Pinpoint the cell where the given text exists, returning its [X, Y] midpoint coordinate. 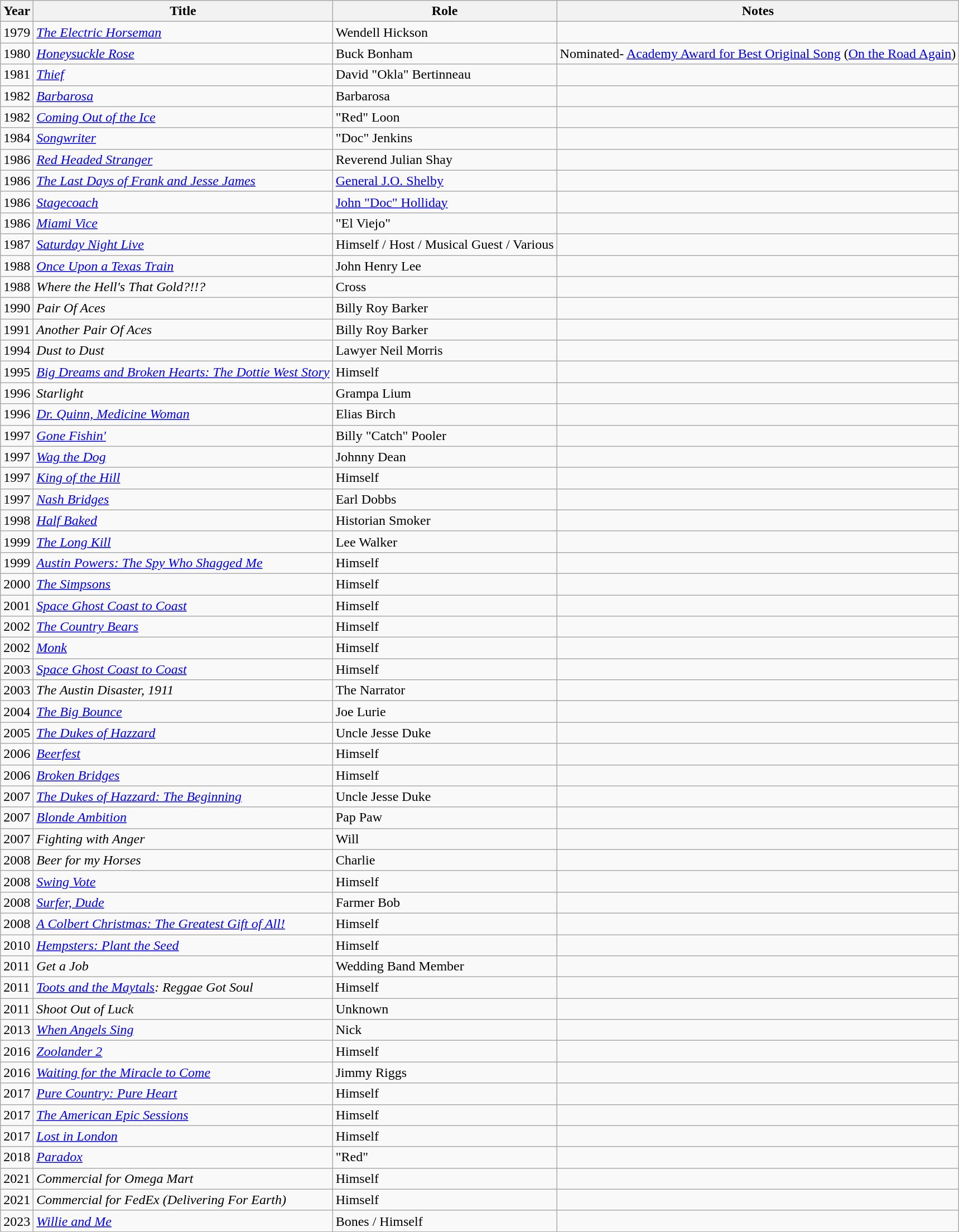
Blonde Ambition [183, 818]
Commercial for FedEx (Delivering For Earth) [183, 1200]
Beer for my Horses [183, 860]
1995 [17, 372]
Songwriter [183, 138]
Half Baked [183, 520]
2004 [17, 712]
Year [17, 11]
Reverend Julian Shay [445, 160]
Another Pair Of Aces [183, 330]
Nick [445, 1030]
1994 [17, 351]
Earl Dobbs [445, 499]
The Dukes of Hazzard [183, 733]
The Big Bounce [183, 712]
Grampa Lium [445, 393]
2023 [17, 1221]
Fighting with Anger [183, 839]
Pair Of Aces [183, 308]
Nominated- Academy Award for Best Original Song (On the Road Again) [758, 54]
2001 [17, 605]
Jimmy Riggs [445, 1072]
When Angels Sing [183, 1030]
The Simpsons [183, 584]
Miami Vice [183, 223]
Big Dreams and Broken Hearts: The Dottie West Story [183, 372]
Thief [183, 75]
Will [445, 839]
1990 [17, 308]
Zoolander 2 [183, 1051]
Swing Vote [183, 881]
Gone Fishin' [183, 436]
1991 [17, 330]
2013 [17, 1030]
Buck Bonham [445, 54]
"Doc" Jenkins [445, 138]
"Red" Loon [445, 117]
Honeysuckle Rose [183, 54]
Lee Walker [445, 542]
The Electric Horseman [183, 32]
The Narrator [445, 690]
King of the Hill [183, 478]
Nash Bridges [183, 499]
Dust to Dust [183, 351]
2018 [17, 1157]
Lost in London [183, 1136]
Toots and the Maytals: Reggae Got Soul [183, 988]
Notes [758, 11]
1998 [17, 520]
Historian Smoker [445, 520]
Lawyer Neil Morris [445, 351]
Austin Powers: The Spy Who Shagged Me [183, 563]
Unknown [445, 1009]
Willie and Me [183, 1221]
1979 [17, 32]
2000 [17, 584]
Starlight [183, 393]
Coming Out of the Ice [183, 117]
Waiting for the Miracle to Come [183, 1072]
Pure Country: Pure Heart [183, 1094]
1984 [17, 138]
1987 [17, 244]
Paradox [183, 1157]
Broken Bridges [183, 775]
A Colbert Christmas: The Greatest Gift of All! [183, 924]
David "Okla" Bertinneau [445, 75]
Get a Job [183, 967]
Commercial for Omega Mart [183, 1178]
Billy "Catch" Pooler [445, 436]
John Henry Lee [445, 266]
Stagecoach [183, 202]
The Country Bears [183, 627]
Cross [445, 287]
Johnny Dean [445, 457]
The Last Days of Frank and Jesse James [183, 181]
"Red" [445, 1157]
2010 [17, 945]
Role [445, 11]
Beerfest [183, 754]
Wendell Hickson [445, 32]
Charlie [445, 860]
Wag the Dog [183, 457]
John "Doc" Holliday [445, 202]
The American Epic Sessions [183, 1115]
Pap Paw [445, 818]
General J.O. Shelby [445, 181]
Dr. Quinn, Medicine Woman [183, 414]
Red Headed Stranger [183, 160]
Shoot Out of Luck [183, 1009]
Joe Lurie [445, 712]
1981 [17, 75]
Monk [183, 648]
The Dukes of Hazzard: The Beginning [183, 796]
2005 [17, 733]
The Austin Disaster, 1911 [183, 690]
The Long Kill [183, 542]
Hempsters: Plant the Seed [183, 945]
Elias Birch [445, 414]
Farmer Bob [445, 902]
1980 [17, 54]
Where the Hell's That Gold?!!? [183, 287]
Himself / Host / Musical Guest / Various [445, 244]
Surfer, Dude [183, 902]
Once Upon a Texas Train [183, 266]
Saturday Night Live [183, 244]
Bones / Himself [445, 1221]
"El Viejo" [445, 223]
Wedding Band Member [445, 967]
Title [183, 11]
